Return [x, y] of the center of cell containing provided text 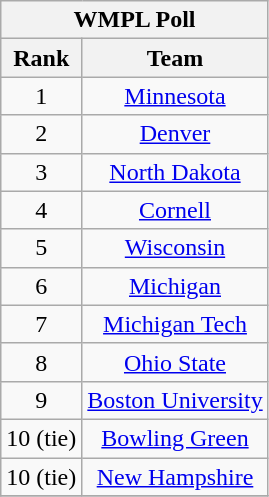
Minnesota [175, 96]
Bowling Green [175, 438]
Team [175, 58]
Ohio State [175, 362]
Cornell [175, 210]
Michigan Tech [175, 324]
Wisconsin [175, 248]
Rank [42, 58]
7 [42, 324]
New Hampshire [175, 477]
4 [42, 210]
Michigan [175, 286]
1 [42, 96]
Boston University [175, 400]
9 [42, 400]
2 [42, 134]
3 [42, 172]
North Dakota [175, 172]
WMPL Poll [134, 20]
6 [42, 286]
5 [42, 248]
8 [42, 362]
Denver [175, 134]
